Extract the (X, Y) coordinate from the center of the cell holding the provided text.  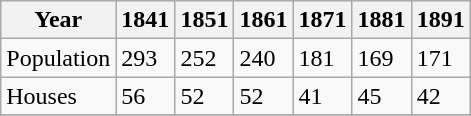
1891 (440, 20)
1871 (322, 20)
1851 (204, 20)
Year (58, 20)
240 (264, 58)
Population (58, 58)
169 (382, 58)
Houses (58, 96)
171 (440, 58)
252 (204, 58)
1841 (146, 20)
1861 (264, 20)
1881 (382, 20)
293 (146, 58)
181 (322, 58)
42 (440, 96)
56 (146, 96)
41 (322, 96)
45 (382, 96)
